Determine the [x, y] coordinate at the center of the cell enclosing the given text.  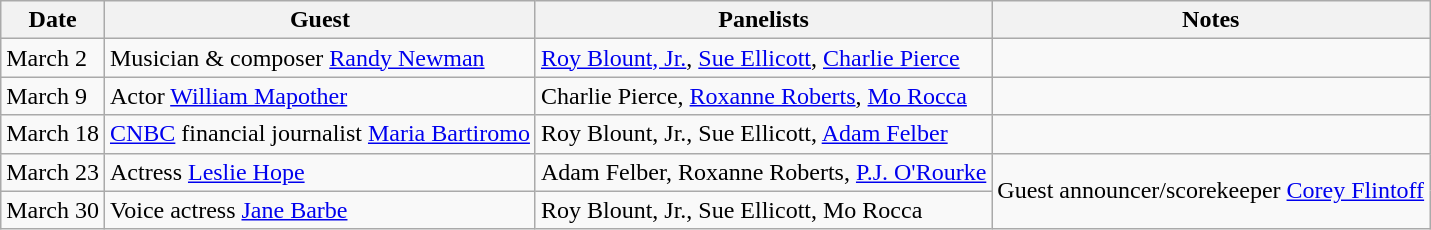
Panelists [763, 20]
Musician & composer Randy Newman [320, 58]
Actress Leslie Hope [320, 172]
Actor William Mapother [320, 96]
Guest [320, 20]
March 2 [53, 58]
March 30 [53, 210]
Charlie Pierce, Roxanne Roberts, Mo Rocca [763, 96]
Voice actress Jane Barbe [320, 210]
Roy Blount, Jr., Sue Ellicott, Adam Felber [763, 134]
March 9 [53, 96]
Notes [1211, 20]
CNBC financial journalist Maria Bartiromo [320, 134]
Roy Blount, Jr., Sue Ellicott, Mo Rocca [763, 210]
Guest announcer/scorekeeper Corey Flintoff [1211, 191]
Adam Felber, Roxanne Roberts, P.J. O'Rourke [763, 172]
March 23 [53, 172]
Date [53, 20]
Roy Blount, Jr., Sue Ellicott, Charlie Pierce [763, 58]
March 18 [53, 134]
